Pinpoint the cell where the given text exists, returning its [X, Y] midpoint coordinate. 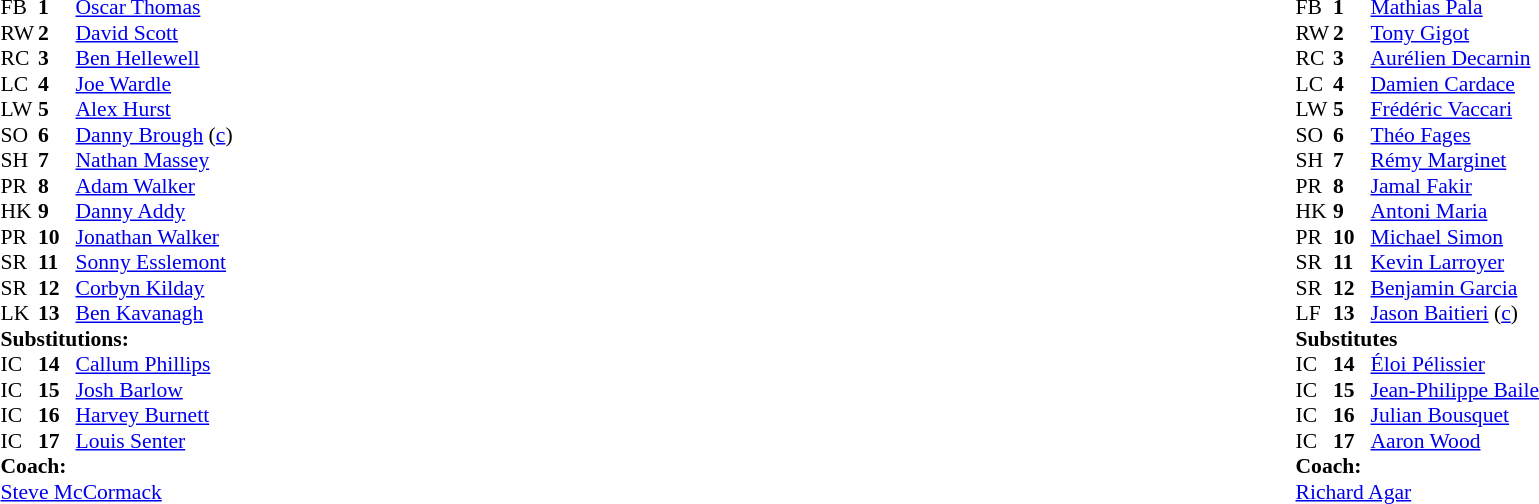
Jonathan Walker [154, 237]
Kevin Larroyer [1455, 263]
Damien Cardace [1455, 84]
Frédéric Vaccari [1455, 109]
Louis Senter [154, 441]
Rémy Marginet [1455, 161]
Éloi Pélissier [1455, 365]
Jamal Fakir [1455, 186]
Aurélien Decarnin [1455, 59]
Antoni Maria [1455, 211]
Jason Baitieri (c) [1455, 313]
Tony Gigot [1455, 33]
Sonny Esslemont [154, 263]
Alex Hurst [154, 109]
Corbyn Kilday [154, 288]
Danny Brough (c) [154, 135]
Jean-Philippe Baile [1455, 390]
Substitutions: [116, 339]
Danny Addy [154, 211]
Josh Barlow [154, 390]
Michael Simon [1455, 237]
LK [19, 313]
David Scott [154, 33]
Adam Walker [154, 186]
Callum Phillips [154, 365]
Ben Hellewell [154, 59]
Substitutes [1418, 339]
Ben Kavanagh [154, 313]
Aaron Wood [1455, 441]
LF [1315, 313]
Joe Wardle [154, 84]
Théo Fages [1455, 135]
Harvey Burnett [154, 415]
Julian Bousquet [1455, 415]
Benjamin Garcia [1455, 288]
Nathan Massey [154, 161]
